From the cell containing the given text, extract its center point as [X, Y] coordinate. 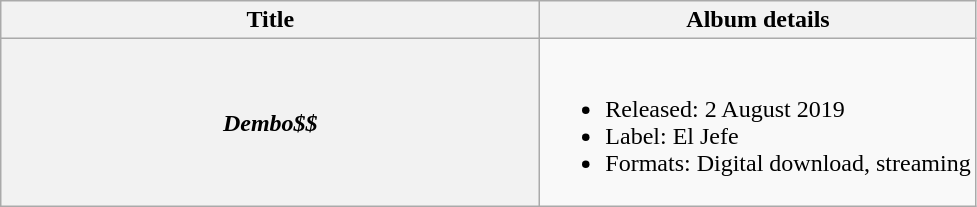
Released: 2 August 2019Label: El JefeFormats: Digital download, streaming [758, 122]
Dembo$$ [270, 122]
Title [270, 20]
Album details [758, 20]
